Determine the (x, y) coordinate at the center of the cell enclosing the given text.  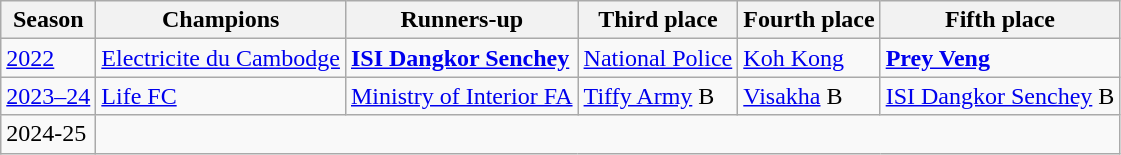
Tiffy Army B (658, 96)
Fifth place (1000, 20)
2023–24 (48, 96)
Fourth place (809, 20)
Prey Veng (1000, 58)
Life FC (221, 96)
Season (48, 20)
Champions (221, 20)
Electricite du Cambodge (221, 58)
Ministry of Interior FA (462, 96)
Visakha B (809, 96)
2024-25 (48, 134)
National Police (658, 58)
ISI Dangkor Senchey B (1000, 96)
2022 (48, 58)
Koh Kong (809, 58)
Third place (658, 20)
Runners-up (462, 20)
ISI Dangkor Senchey (462, 58)
